From the cell containing the given text, extract its center point as [x, y] coordinate. 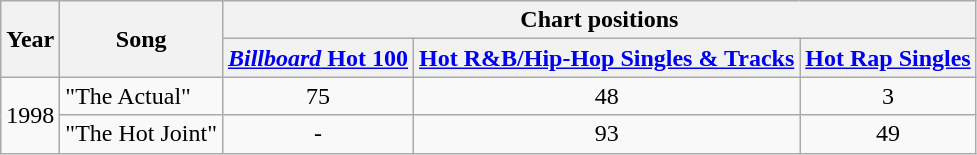
Hot R&B/Hip-Hop Singles & Tracks [607, 58]
- [318, 134]
Chart positions [599, 20]
Hot Rap Singles [888, 58]
"The Actual" [142, 96]
"The Hot Joint" [142, 134]
Year [30, 39]
48 [607, 96]
3 [888, 96]
49 [888, 134]
93 [607, 134]
1998 [30, 115]
Billboard Hot 100 [318, 58]
75 [318, 96]
Song [142, 39]
